Provide the (X, Y) coordinate of the cell's center where the given text is located.  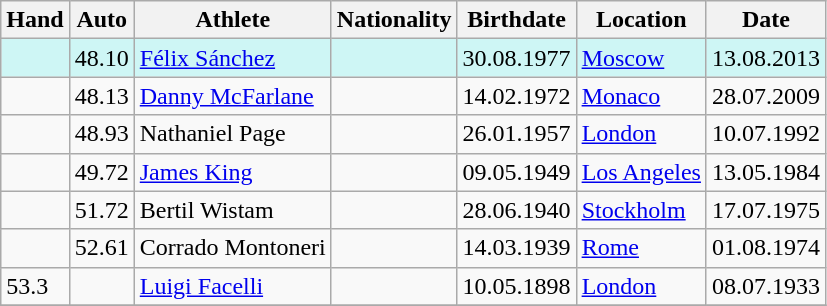
30.08.1977 (516, 58)
Birthdate (516, 20)
Hand (35, 20)
Nationality (394, 20)
28.07.2009 (766, 96)
Athlete (232, 20)
53.3 (35, 286)
26.01.1957 (516, 134)
48.93 (102, 134)
Moscow (641, 58)
Nathaniel Page (232, 134)
Location (641, 20)
Luigi Facelli (232, 286)
Corrado Montoneri (232, 248)
48.13 (102, 96)
Monaco (641, 96)
Los Angeles (641, 172)
Auto (102, 20)
01.08.1974 (766, 248)
13.05.1984 (766, 172)
Bertil Wistam (232, 210)
Stockholm (641, 210)
14.02.1972 (516, 96)
17.07.1975 (766, 210)
Date (766, 20)
14.03.1939 (516, 248)
10.07.1992 (766, 134)
13.08.2013 (766, 58)
08.07.1933 (766, 286)
09.05.1949 (516, 172)
Rome (641, 248)
51.72 (102, 210)
52.61 (102, 248)
Félix Sánchez (232, 58)
James King (232, 172)
48.10 (102, 58)
Danny McFarlane (232, 96)
49.72 (102, 172)
28.06.1940 (516, 210)
10.05.1898 (516, 286)
